From the cell containing the given text, extract its center point as (X, Y) coordinate. 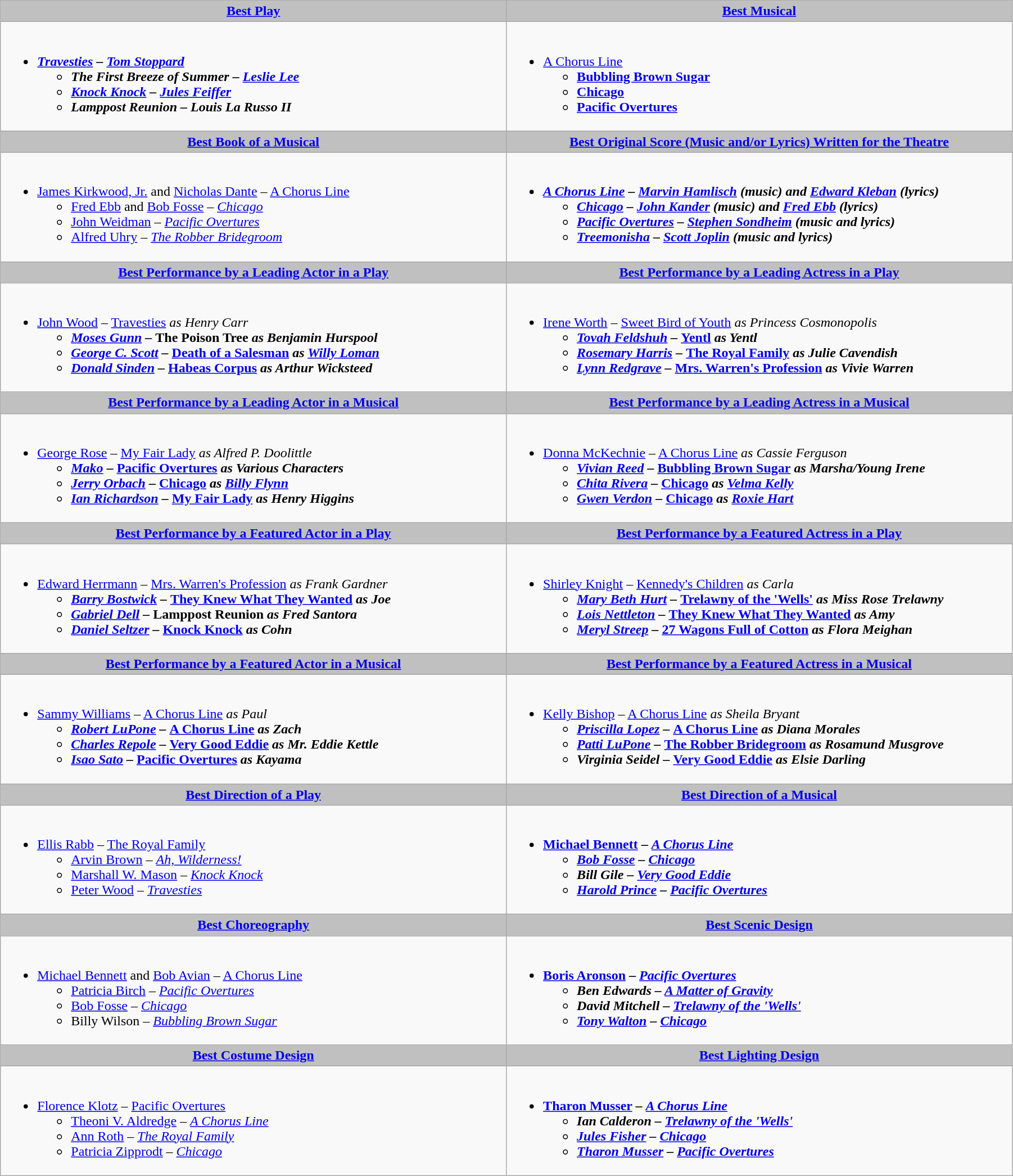
Best Lighting Design (759, 1056)
Best Direction of a Play (254, 795)
Ellis Rabb – The Royal FamilyArvin Brown – Ah, Wilderness!Marshall W. Mason – Knock KnockPeter Wood – Travesties (254, 860)
Best Direction of a Musical (759, 795)
Best Play (254, 11)
Best Book of a Musical (254, 142)
Best Performance by a Leading Actor in a Musical (254, 403)
Best Performance by a Leading Actress in a Musical (759, 403)
Best Original Score (Music and/or Lyrics) Written for the Theatre (759, 142)
A Chorus LineBubbling Brown SugarChicagoPacific Overtures (759, 76)
Best Choreography (254, 925)
Best Performance by a Leading Actress in a Play (759, 272)
Best Performance by a Featured Actor in a Play (254, 533)
Best Costume Design (254, 1056)
Best Scenic Design (759, 925)
Michael Bennett – A Chorus LineBob Fosse – ChicagoBill Gile – Very Good EddieHarold Prince – Pacific Overtures (759, 860)
Tharon Musser – A Chorus LineIan Calderon – Trelawny of the 'Wells'Jules Fisher – ChicagoTharon Musser – Pacific Overtures (759, 1121)
Best Musical (759, 11)
Best Performance by a Featured Actress in a Play (759, 533)
Best Performance by a Featured Actor in a Musical (254, 664)
Best Performance by a Featured Actress in a Musical (759, 664)
Best Performance by a Leading Actor in a Play (254, 272)
Boris Aronson – Pacific OverturesBen Edwards – A Matter of GravityDavid Mitchell – Trelawny of the 'Wells'Tony Walton – Chicago (759, 990)
Travesties – Tom StoppardThe First Breeze of Summer – Leslie LeeKnock Knock – Jules FeifferLamppost Reunion – Louis La Russo II (254, 76)
Michael Bennett and Bob Avian – A Chorus LinePatricia Birch – Pacific OverturesBob Fosse – ChicagoBilly Wilson – Bubbling Brown Sugar (254, 990)
Florence Klotz – Pacific OverturesTheoni V. Aldredge – A Chorus LineAnn Roth – The Royal FamilyPatricia Zipprodt – Chicago (254, 1121)
